Search for the cell housing the specified text and yield its [X, Y] center coordinate. 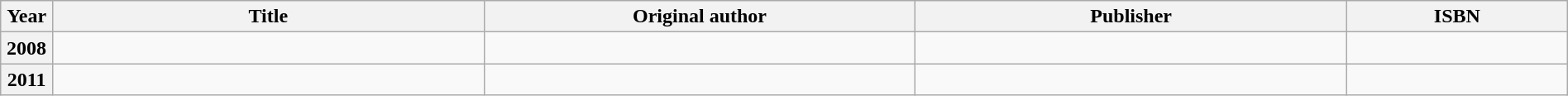
Title [268, 17]
Original author [700, 17]
ISBN [1457, 17]
2011 [26, 79]
Year [26, 17]
2008 [26, 48]
Publisher [1131, 17]
